Search for the cell housing the specified text and yield its (x, y) center coordinate. 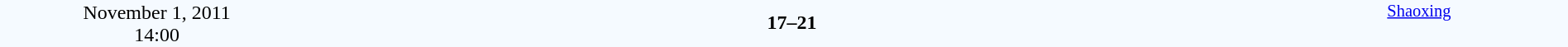
Shaoxing (1419, 23)
November 1, 201114:00 (157, 23)
17–21 (791, 22)
